Locate the cell with the specified text and output its (x, y) center coordinate. 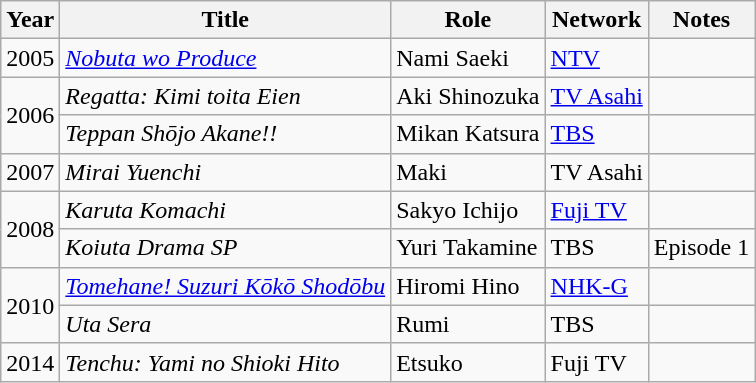
Network (596, 20)
2007 (30, 172)
NHK-G (596, 286)
2006 (30, 115)
Notes (701, 20)
Koiuta Drama SP (226, 248)
Nobuta wo Produce (226, 58)
Maki (468, 172)
Aki Shinozuka (468, 96)
Title (226, 20)
Mirai Yuenchi (226, 172)
2005 (30, 58)
Mikan Katsura (468, 134)
Year (30, 20)
2014 (30, 362)
Etsuko (468, 362)
Teppan Shōjo Akane!! (226, 134)
Tomehane! Suzuri Kōkō Shodōbu (226, 286)
Episode 1 (701, 248)
2010 (30, 305)
NTV (596, 58)
Uta Sera (226, 324)
Role (468, 20)
Rumi (468, 324)
Regatta: Kimi toita Eien (226, 96)
Hiromi Hino (468, 286)
Sakyo Ichijo (468, 210)
Nami Saeki (468, 58)
Yuri Takamine (468, 248)
Tenchu: Yami no Shioki Hito (226, 362)
2008 (30, 229)
Karuta Komachi (226, 210)
